Provide the [X, Y] coordinate of the cell's center where the given text is located.  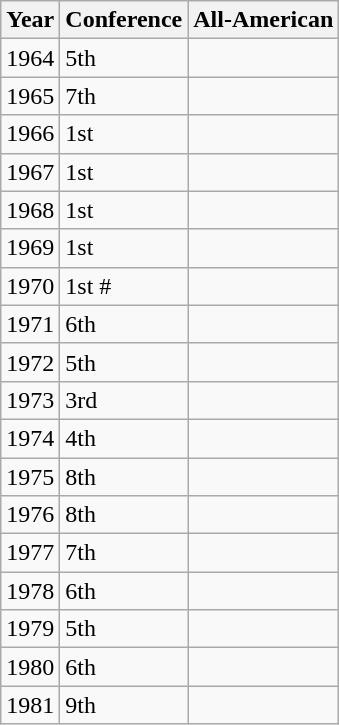
1964 [30, 58]
4th [124, 438]
1972 [30, 362]
Year [30, 20]
1969 [30, 248]
1st # [124, 286]
1965 [30, 96]
1981 [30, 705]
1973 [30, 400]
1978 [30, 591]
1967 [30, 172]
1980 [30, 667]
All-American [264, 20]
1976 [30, 515]
1970 [30, 286]
1975 [30, 477]
Conference [124, 20]
1974 [30, 438]
1966 [30, 134]
1968 [30, 210]
1979 [30, 629]
3rd [124, 400]
1971 [30, 324]
9th [124, 705]
1977 [30, 553]
